Identify which cell holds the provided text, then report its [X, Y] central coordinate. 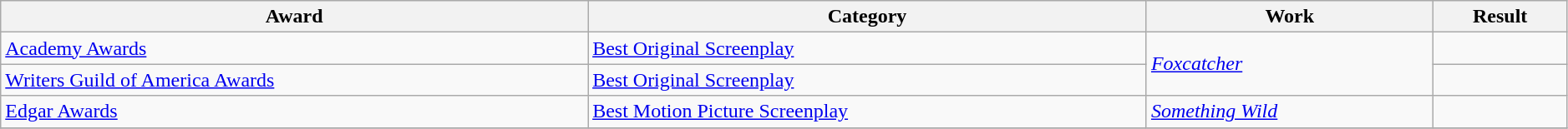
Award [294, 17]
Category [867, 17]
Foxcatcher [1290, 64]
Best Motion Picture Screenplay [867, 112]
Edgar Awards [294, 112]
Writers Guild of America Awards [294, 80]
Result [1500, 17]
Work [1290, 17]
Something Wild [1290, 112]
Academy Awards [294, 48]
